Output the (X, Y) coordinate of the center of the cell containing the given text.  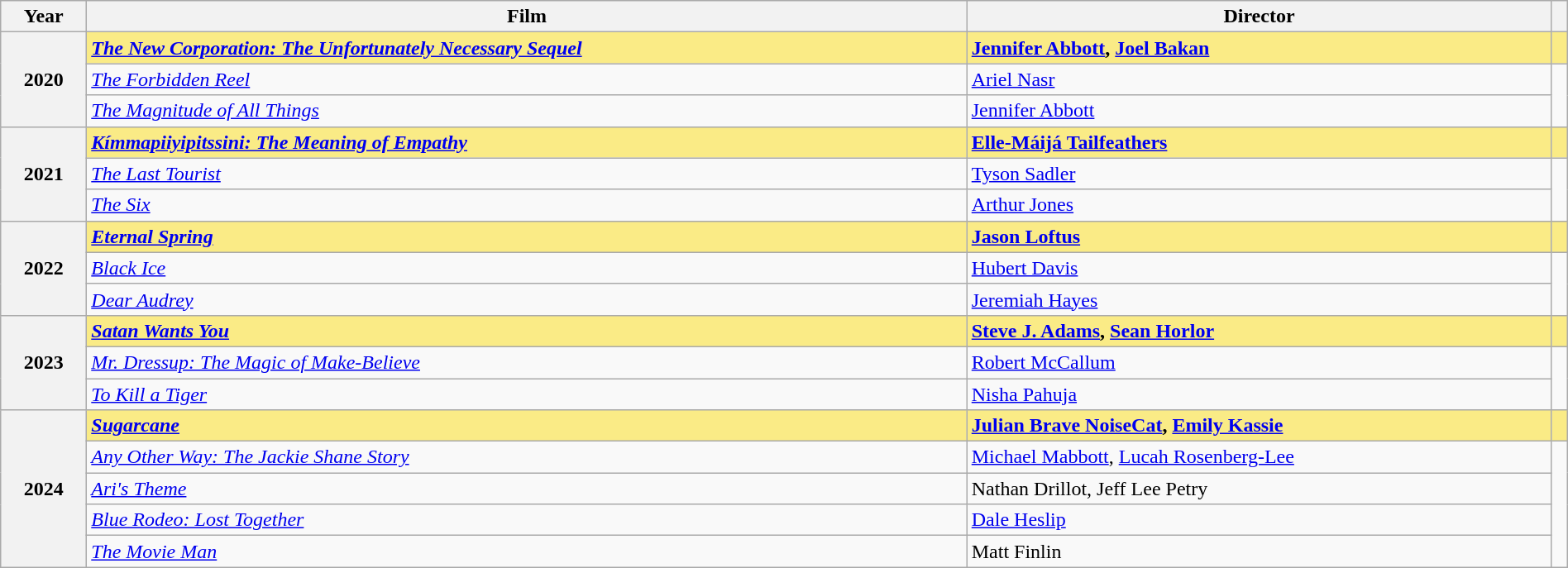
Jennifer Abbott, Joel Bakan (1259, 48)
Jennifer Abbott (1259, 111)
2023 (44, 362)
Any Other Way: The Jackie Shane Story (527, 457)
Black Ice (527, 268)
The Forbidden Reel (527, 79)
Michael Mabbott, Lucah Rosenberg-Lee (1259, 457)
Nisha Pahuja (1259, 394)
Year (44, 17)
2021 (44, 174)
Julian Brave NoiseCat, Emily Kassie (1259, 426)
The New Corporation: The Unfortunately Necessary Sequel (527, 48)
Director (1259, 17)
Nathan Drillot, Jeff Lee Petry (1259, 489)
Jason Loftus (1259, 236)
Steve J. Adams, Sean Horlor (1259, 331)
Hubert Davis (1259, 268)
Ariel Nasr (1259, 79)
The Last Tourist (527, 174)
Dear Audrey (527, 299)
The Magnitude of All Things (527, 111)
Dale Heslip (1259, 520)
Film (527, 17)
Ari's Theme (527, 489)
To Kill a Tiger (527, 394)
2020 (44, 79)
Blue Rodeo: Lost Together (527, 520)
Tyson Sadler (1259, 174)
Sugarcane (527, 426)
The Movie Man (527, 551)
Robert McCallum (1259, 362)
Elle-Máijá Tailfeathers (1259, 142)
2022 (44, 268)
Arthur Jones (1259, 205)
Jeremiah Hayes (1259, 299)
Mr. Dressup: The Magic of Make-Believe (527, 362)
Kímmapiiyipitssini: The Meaning of Empathy (527, 142)
The Six (527, 205)
Eternal Spring (527, 236)
2024 (44, 489)
Satan Wants You (527, 331)
Matt Finlin (1259, 551)
